Return the [X, Y] coordinate for the center point of the cell that contains the specified text.  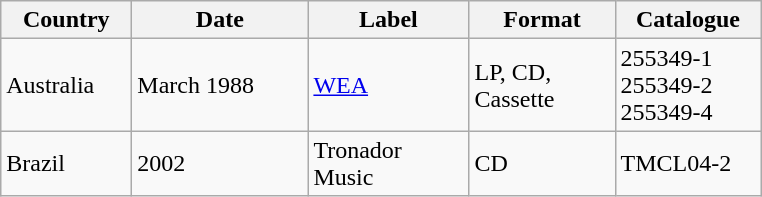
Country [66, 20]
Brazil [66, 164]
Australia [66, 85]
Format [542, 20]
255349-1 255349-2 255349-4 [688, 85]
2002 [220, 164]
Date [220, 20]
Tronador Music [388, 164]
March 1988 [220, 85]
CD [542, 164]
Label [388, 20]
TMCL04-2 [688, 164]
WEA [388, 85]
LP, CD, Cassette [542, 85]
Catalogue [688, 20]
